Provide the (X, Y) coordinate of the cell's center where the given text is located.  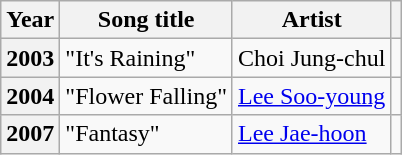
Year (30, 20)
"Flower Falling" (146, 96)
Artist (311, 20)
Lee Soo-young (311, 96)
"Fantasy" (146, 134)
2007 (30, 134)
2003 (30, 58)
Song title (146, 20)
Choi Jung-chul (311, 58)
"It's Raining" (146, 58)
2004 (30, 96)
Lee Jae-hoon (311, 134)
